Search for the cell housing the specified text and yield its (x, y) center coordinate. 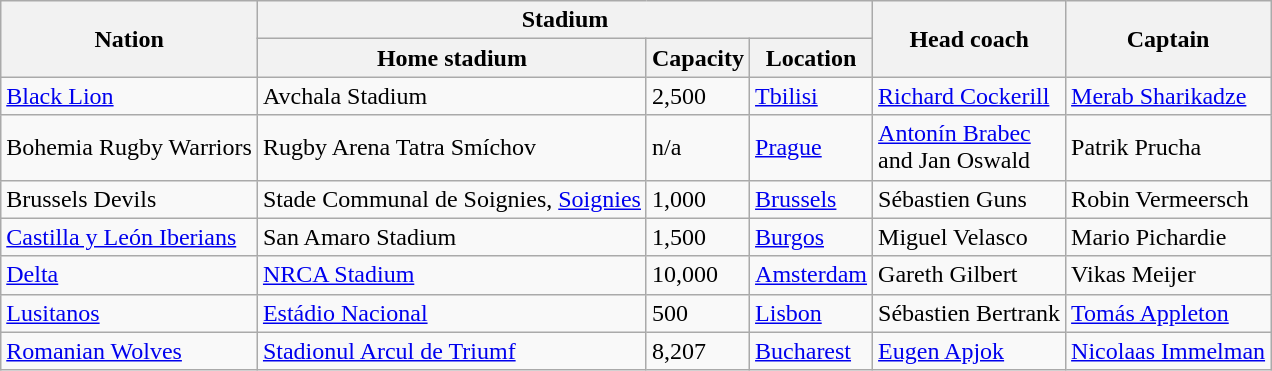
Castilla y León Iberians (130, 237)
Stadionul Arcul de Triumf (452, 351)
Rugby Arena Tatra Smíchov (452, 148)
Black Lion (130, 96)
n/a (698, 148)
Nation (130, 39)
Brussels Devils (130, 199)
Location (812, 58)
Tbilisi (812, 96)
Lisbon (812, 313)
Nicolaas Immelman (1168, 351)
Merab Sharikadze (1168, 96)
Capacity (698, 58)
Tomás Appleton (1168, 313)
Richard Cockerill (970, 96)
Antonín Brabec and Jan Oswald (970, 148)
10,000 (698, 275)
Prague (812, 148)
8,207 (698, 351)
Miguel Velasco (970, 237)
Stade Communal de Soignies, Soignies (452, 199)
Home stadium (452, 58)
Brussels (812, 199)
NRCA Stadium (452, 275)
Robin Vermeersch (1168, 199)
1,000 (698, 199)
Bucharest (812, 351)
Delta (130, 275)
Captain (1168, 39)
Estádio Nacional (452, 313)
San Amaro Stadium (452, 237)
Patrik Prucha (1168, 148)
Eugen Apjok (970, 351)
Burgos (812, 237)
Mario Pichardie (1168, 237)
Vikas Meijer (1168, 275)
Stadium (564, 20)
2,500 (698, 96)
Amsterdam (812, 275)
Sébastien Guns (970, 199)
Sébastien Bertrank (970, 313)
1,500 (698, 237)
Head coach (970, 39)
Avchala Stadium (452, 96)
500 (698, 313)
Lusitanos (130, 313)
Romanian Wolves (130, 351)
Bohemia Rugby Warriors (130, 148)
Gareth Gilbert (970, 275)
